Extract the (X, Y) coordinate from the center of the cell holding the provided text.  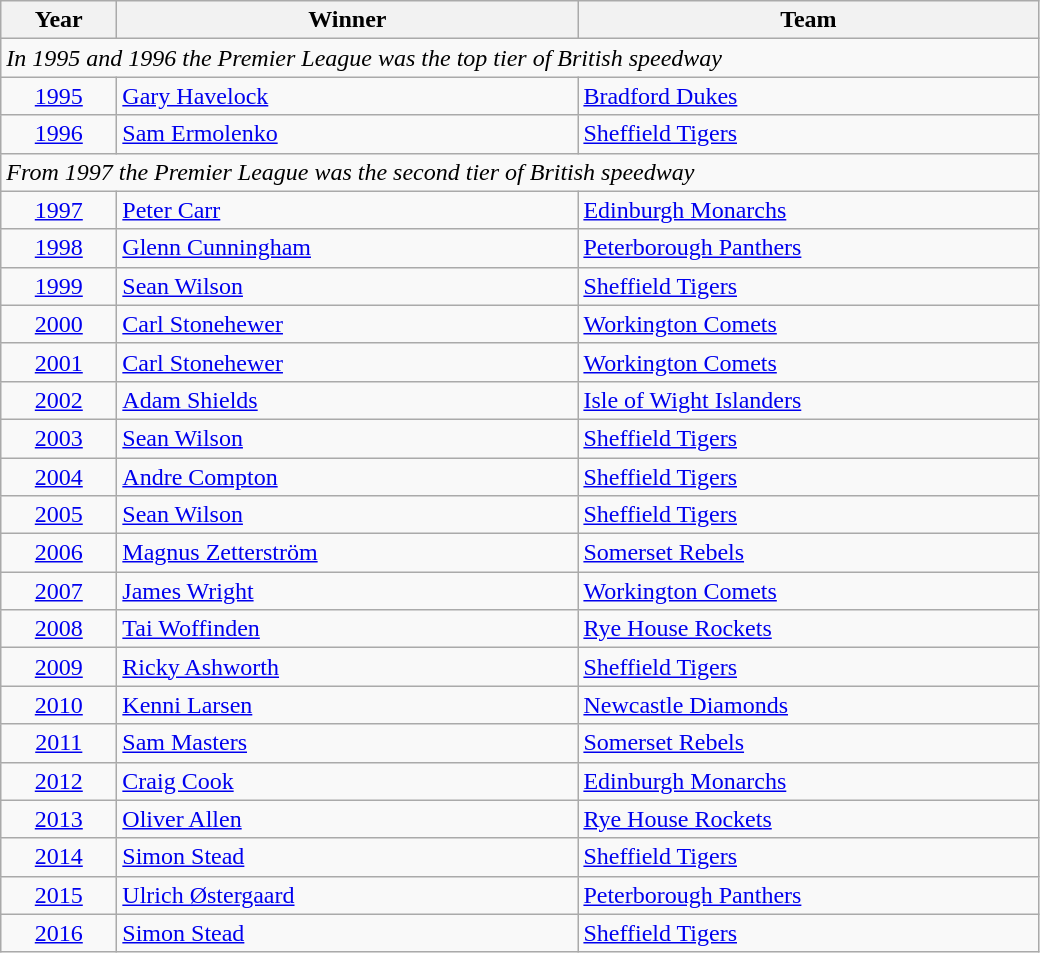
2000 (59, 324)
2009 (59, 667)
2008 (59, 629)
Tai Woffinden (348, 629)
2004 (59, 477)
Newcastle Diamonds (808, 705)
Glenn Cunningham (348, 248)
Andre Compton (348, 477)
Ulrich Østergaard (348, 895)
2003 (59, 438)
1995 (59, 96)
2006 (59, 553)
Sam Masters (348, 743)
2002 (59, 400)
Year (59, 20)
2014 (59, 857)
2011 (59, 743)
2015 (59, 895)
Peter Carr (348, 210)
1998 (59, 248)
Team (808, 20)
2005 (59, 515)
Magnus Zetterström (348, 553)
In 1995 and 1996 the Premier League was the top tier of British speedway (520, 58)
From 1997 the Premier League was the second tier of British speedway (520, 172)
Sam Ermolenko (348, 134)
Isle of Wight Islanders (808, 400)
Ricky Ashworth (348, 667)
Craig Cook (348, 781)
1999 (59, 286)
Oliver Allen (348, 819)
2010 (59, 705)
2013 (59, 819)
Adam Shields (348, 400)
Gary Havelock (348, 96)
2001 (59, 362)
1996 (59, 134)
James Wright (348, 591)
Bradford Dukes (808, 96)
2012 (59, 781)
2007 (59, 591)
1997 (59, 210)
2016 (59, 933)
Winner (348, 20)
Kenni Larsen (348, 705)
